Return the [x, y] coordinate for the center point of the cell that contains the specified text.  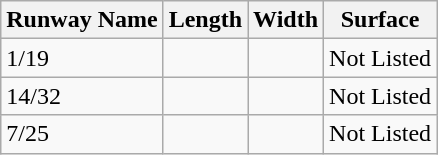
14/32 [82, 96]
Runway Name [82, 20]
1/19 [82, 58]
Length [205, 20]
Surface [380, 20]
7/25 [82, 134]
Width [286, 20]
